Locate the cell with the specified text and output its [X, Y] center coordinate. 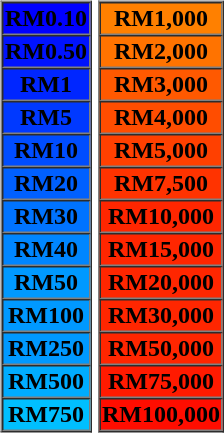
RM100 [46, 316]
RM3,000 [161, 84]
RM250 [46, 348]
RM75,000 [161, 382]
RM15,000 [161, 250]
RM0.10 [46, 18]
RM2,000 [161, 52]
RM5 [46, 118]
RM750 [46, 414]
RM4,000 [161, 118]
RM10,000 [161, 216]
RM0.50 [46, 52]
RM20 [46, 184]
RM40 [46, 250]
RM50,000 [161, 348]
RM30,000 [161, 316]
RM100,000 [161, 414]
RM30 [46, 216]
RM1,000 [161, 18]
RM20,000 [161, 282]
RM1 [46, 84]
RM7,500 [161, 184]
RM50 [46, 282]
RM5,000 [161, 150]
RM10 [46, 150]
RM500 [46, 382]
